For the text-containing cell, return its midpoint in (X, Y) coordinate format. 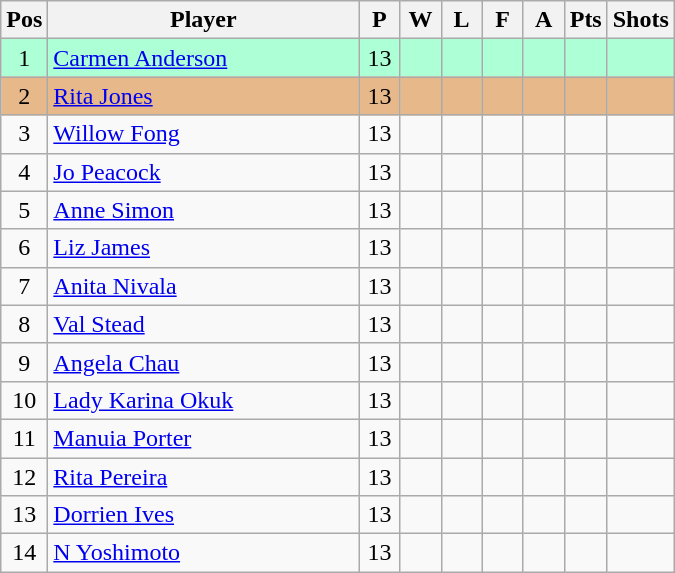
2 (24, 96)
Val Stead (204, 324)
Manuia Porter (204, 438)
Rita Pereira (204, 477)
8 (24, 324)
Dorrien Ives (204, 515)
11 (24, 438)
5 (24, 210)
Anne Simon (204, 210)
3 (24, 134)
N Yoshimoto (204, 553)
Player (204, 20)
Liz James (204, 248)
Lady Karina Okuk (204, 400)
Pos (24, 20)
10 (24, 400)
Willow Fong (204, 134)
4 (24, 172)
Anita Nivala (204, 286)
Carmen Anderson (204, 58)
P (380, 20)
7 (24, 286)
Pts (586, 20)
Jo Peacock (204, 172)
A (544, 20)
Shots (640, 20)
9 (24, 362)
L (462, 20)
6 (24, 248)
Rita Jones (204, 96)
12 (24, 477)
W (420, 20)
F (502, 20)
1 (24, 58)
14 (24, 553)
Angela Chau (204, 362)
